Identify which cell holds the provided text, then report its (X, Y) central coordinate. 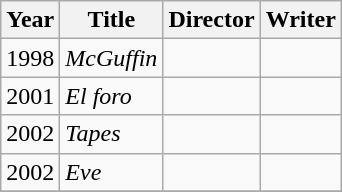
Eve (112, 172)
El foro (112, 96)
McGuffin (112, 58)
1998 (30, 58)
Writer (300, 20)
Director (212, 20)
Year (30, 20)
Title (112, 20)
Tapes (112, 134)
2001 (30, 96)
